Find where the given text appears and provide that cell's center as (x, y) coordinate. 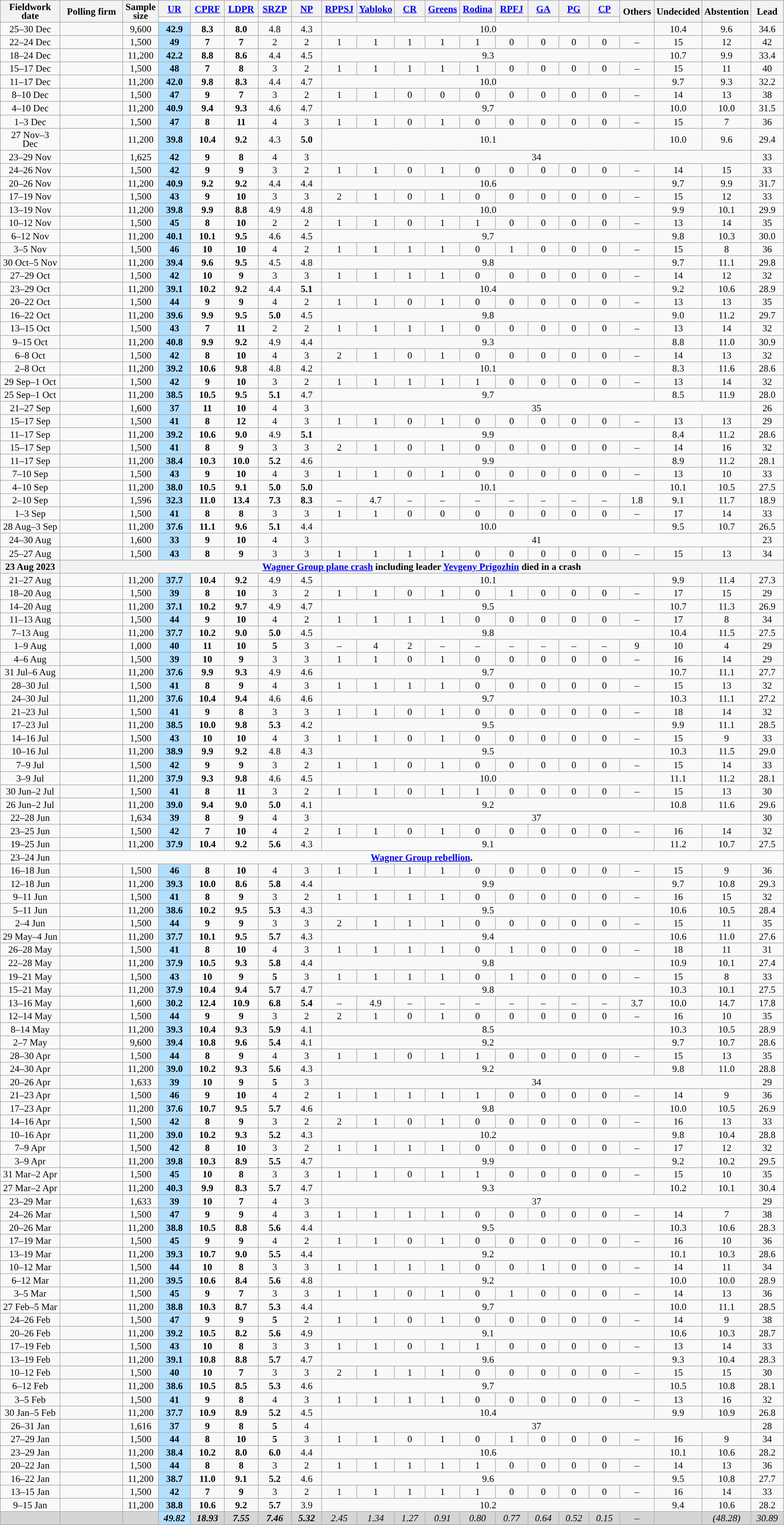
NP (306, 8)
38.0 (174, 487)
UR (174, 8)
23 (767, 540)
17.8 (767, 1003)
3–5 Mar (30, 1294)
20–26 Apr (30, 1082)
7–9 Apr (30, 1148)
30.2 (174, 1003)
0.80 (477, 1518)
CPRF (208, 8)
1,596 (141, 500)
24–26 Mar (30, 1214)
49 (174, 42)
28.0 (767, 395)
2–10 Sep (30, 500)
28–30 Jul (30, 686)
25 Sep–1 Oct (30, 395)
(48.28) (726, 1518)
10–12 Nov (30, 223)
22–28 Jun (30, 818)
17–23 Apr (30, 1109)
24–26 Nov (30, 170)
22–24 Dec (30, 42)
11.7 (726, 500)
1.34 (376, 1518)
7.3 (275, 500)
28 (767, 1426)
13–16 May (30, 1003)
27 Nov–3 Dec (30, 139)
11–17 Dec (30, 82)
Fieldwork date (30, 12)
1,625 (141, 157)
8–10 Dec (30, 95)
31 Mar–2 Apr (30, 1175)
1.8 (637, 500)
13–19 Nov (30, 210)
13–15 Oct (30, 329)
29.8 (767, 263)
19–25 Jun (30, 844)
13–15 Jan (30, 1492)
3–9 Jul (30, 778)
8.7 (241, 1307)
11–13 Aug (30, 620)
CR (410, 8)
CP (604, 8)
3–5 Feb (30, 1399)
26.5 (767, 527)
18.93 (208, 1518)
20–26 Nov (30, 183)
16–22 Oct (30, 315)
30.4 (767, 1188)
21–27 Sep (30, 408)
12.4 (208, 1003)
8–14 May (30, 1029)
Samplesize (141, 12)
26 (767, 408)
24–30 Jul (30, 699)
24–30 Aug (30, 540)
15–21 May (30, 989)
27.3 (767, 580)
7.46 (275, 1518)
19–21 May (30, 977)
42.2 (174, 56)
0.52 (574, 1518)
18.9 (767, 500)
11.4 (726, 580)
25–30 Dec (30, 29)
26.8 (767, 1412)
32.3 (174, 500)
27–29 Oct (30, 276)
21–27 Aug (30, 580)
Yabloko (376, 8)
31.7 (767, 183)
23–29 Jan (30, 1452)
20–26 Feb (30, 1333)
GA (543, 8)
40.3 (174, 1188)
4–10 Sep (30, 487)
29 May–4 Jun (30, 937)
4–6 Aug (30, 659)
27 Mar–2 Apr (30, 1188)
Rodina (477, 8)
10–12 Mar (30, 1267)
7–9 Jul (30, 765)
RPPSJ (339, 8)
23–25 Jun (30, 831)
7–10 Sep (30, 474)
38.9 (174, 752)
6.8 (275, 1003)
30.0 (767, 236)
20–22 Oct (30, 302)
28 Aug–3 Sep (30, 527)
1–9 Aug (30, 646)
7–13 Aug (30, 633)
26–28 May (30, 950)
37.1 (174, 606)
22–28 May (30, 963)
40.8 (174, 342)
2.45 (339, 1518)
31 (767, 950)
3–5 Nov (30, 249)
14–16 Apr (30, 1122)
17–19 Mar (30, 1241)
30 Jun–2 Jul (30, 791)
14–16 Jul (30, 738)
27.4 (767, 963)
6–8 Oct (30, 355)
29.4 (767, 139)
29.3 (767, 884)
6–12 Feb (30, 1386)
18–24 Dec (30, 56)
PG (574, 8)
31.5 (767, 108)
Greens (443, 8)
27.2 (767, 699)
27 Feb–5 Mar (30, 1307)
49.82 (174, 1518)
21–23 Jul (30, 712)
6–12 Nov (30, 236)
48 (174, 69)
13.4 (241, 500)
1.27 (410, 1518)
20–26 Mar (30, 1228)
11.9 (726, 395)
17–19 Feb (30, 1346)
0.64 (543, 1518)
29 Sep–1 Oct (30, 382)
39.6 (174, 315)
30 Oct–5 Nov (30, 263)
12–18 Jun (30, 884)
5.32 (306, 1518)
23–29 Oct (30, 289)
25–27 Aug (30, 554)
Others (637, 12)
30.9 (767, 342)
28–30 Apr (30, 1056)
Undecided (678, 12)
31 Jul–6 Aug (30, 672)
1,634 (141, 818)
7.55 (241, 1518)
23–29 Nov (30, 157)
1–3 Sep (30, 514)
17–19 Nov (30, 197)
4–10 Dec (30, 108)
33.4 (767, 56)
30 Jan–5 Feb (30, 1412)
Abstention (726, 12)
Wagner Group plane crash including leader Yevgeny Prigozhin died in a crash (422, 566)
12–14 May (30, 1016)
29.7 (767, 315)
2–4 Jun (30, 923)
27–29 Jan (30, 1439)
Lead (767, 12)
29.9 (767, 210)
23–24 Jun (30, 857)
11.3 (726, 606)
6–12 Mar (30, 1280)
10–12 Feb (30, 1373)
3.9 (306, 1505)
SRZP (275, 8)
29.5 (767, 1161)
2–8 Oct (30, 368)
15–17 Dec (30, 69)
14–20 Aug (30, 606)
39.5 (174, 1280)
3.7 (637, 1003)
LDPR (241, 8)
26–31 Jan (30, 1426)
5.9 (275, 1029)
14.7 (726, 1003)
18–20 Aug (30, 593)
9–15 Oct (30, 342)
34.6 (767, 29)
29.0 (767, 752)
17–23 Jul (30, 725)
RPFJ (512, 8)
1,616 (141, 1426)
30.89 (767, 1518)
24–26 Feb (30, 1320)
Polling firm (91, 12)
26 Jun–2 Jul (30, 805)
32.2 (767, 82)
2–7 May (30, 1043)
6.0 (275, 1452)
13–19 Mar (30, 1254)
29.6 (767, 805)
23 Aug 2023 (30, 566)
3–9 Apr (30, 1161)
21–23 Apr (30, 1095)
8.2 (241, 1333)
38.7 (174, 1479)
24–30 Apr (30, 1069)
16–18 Jun (30, 871)
10–16 Jul (30, 752)
20–22 Jan (30, 1466)
10–16 Apr (30, 1135)
5–11 Jun (30, 910)
1,000 (141, 646)
Wagner Group rebellion. (422, 857)
23–29 Mar (30, 1201)
0.77 (512, 1518)
42.9 (174, 29)
28.4 (767, 910)
9–11 Jun (30, 897)
16–22 Jan (30, 1479)
28.7 (767, 1333)
27.6 (767, 937)
0.91 (443, 1518)
0.15 (604, 1518)
1–3 Dec (30, 122)
9–15 Jan (30, 1505)
13–19 Feb (30, 1360)
40.1 (174, 236)
42.0 (174, 82)
